Pinpoint the cell where the given text exists, returning its (X, Y) midpoint coordinate. 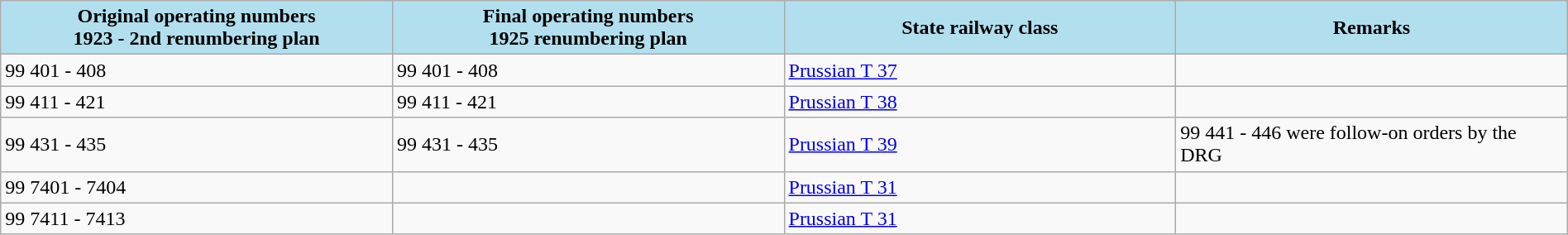
Final operating numbers 1925 renumbering plan (588, 28)
Remarks (1372, 28)
Prussian T 37 (980, 70)
State railway class (980, 28)
99 441 - 446 were follow-on orders by the DRG (1372, 144)
99 7411 - 7413 (197, 218)
Prussian T 38 (980, 102)
Prussian T 39 (980, 144)
Original operating numbers 1923 - 2nd renumbering plan (197, 28)
99 7401 - 7404 (197, 187)
